Output the [X, Y] coordinate of the center of the cell containing the given text.  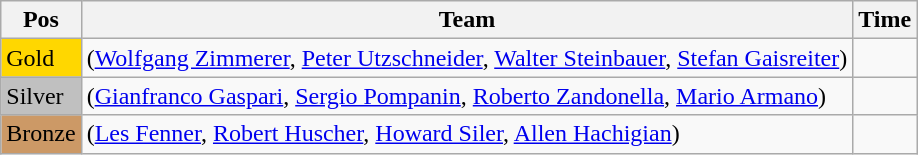
Team [467, 20]
Bronze [41, 134]
Pos [41, 20]
Silver [41, 96]
Time [885, 20]
(Wolfgang Zimmerer, Peter Utzschneider, Walter Steinbauer, Stefan Gaisreiter) [467, 58]
Gold [41, 58]
(Les Fenner, Robert Huscher, Howard Siler, Allen Hachigian) [467, 134]
(Gianfranco Gaspari, Sergio Pompanin, Roberto Zandonella, Mario Armano) [467, 96]
